Search for the cell housing the specified text and yield its [x, y] center coordinate. 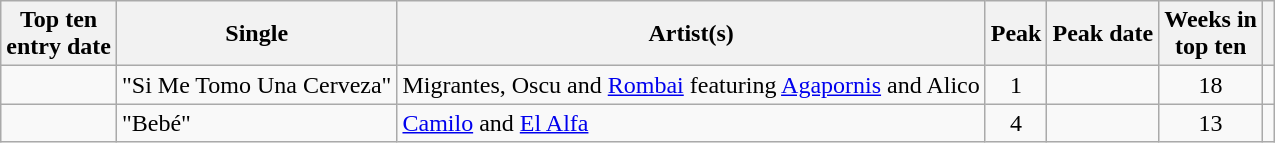
18 [1211, 85]
Weeks intop ten [1211, 34]
Single [256, 34]
Peak date [1103, 34]
Top tenentry date [59, 34]
Camilo and El Alfa [691, 123]
1 [1016, 85]
Peak [1016, 34]
Artist(s) [691, 34]
Migrantes, Oscu and Rombai featuring Agapornis and Alico [691, 85]
13 [1211, 123]
"Si Me Tomo Una Cerveza" [256, 85]
4 [1016, 123]
"Bebé" [256, 123]
